Extract the [X, Y] coordinate from the center of the cell holding the provided text.  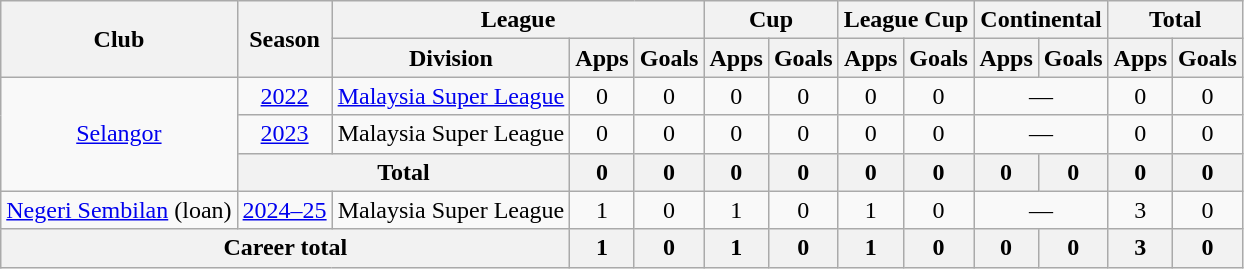
Continental [1041, 20]
2024–25 [284, 210]
Selangor [119, 134]
League [518, 20]
Season [284, 39]
Division [451, 58]
2022 [284, 96]
Cup [771, 20]
Negeri Sembilan (loan) [119, 210]
2023 [284, 134]
Career total [286, 248]
Club [119, 39]
League Cup [906, 20]
